Search for the cell housing the specified text and yield its [x, y] center coordinate. 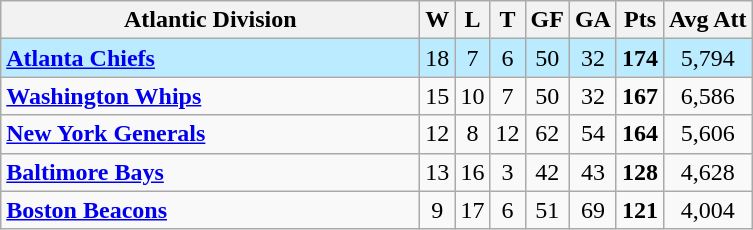
Washington Whips [210, 96]
69 [592, 210]
43 [592, 172]
Baltimore Bays [210, 172]
167 [640, 96]
5,606 [708, 134]
18 [438, 58]
17 [472, 210]
T [508, 20]
Pts [640, 20]
W [438, 20]
42 [547, 172]
128 [640, 172]
164 [640, 134]
GA [592, 20]
GF [547, 20]
16 [472, 172]
3 [508, 172]
174 [640, 58]
54 [592, 134]
5,794 [708, 58]
4,628 [708, 172]
10 [472, 96]
Atlantic Division [210, 20]
51 [547, 210]
L [472, 20]
15 [438, 96]
8 [472, 134]
62 [547, 134]
6,586 [708, 96]
4,004 [708, 210]
9 [438, 210]
13 [438, 172]
New York Generals [210, 134]
Boston Beacons [210, 210]
121 [640, 210]
Avg Att [708, 20]
Atlanta Chiefs [210, 58]
